Search for the cell housing the specified text and yield its (x, y) center coordinate. 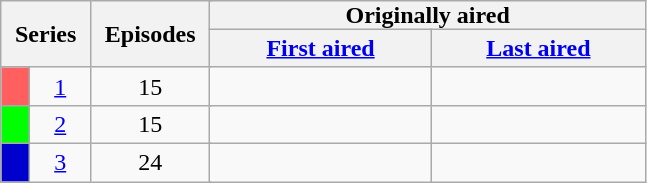
Episodes (150, 34)
2 (60, 124)
Last aired (538, 48)
Series (46, 34)
24 (150, 162)
First aired (321, 48)
Originally aired (428, 15)
1 (60, 86)
3 (60, 162)
